Detect which cell encompasses the target text, then output its (x, y) center coordinate. 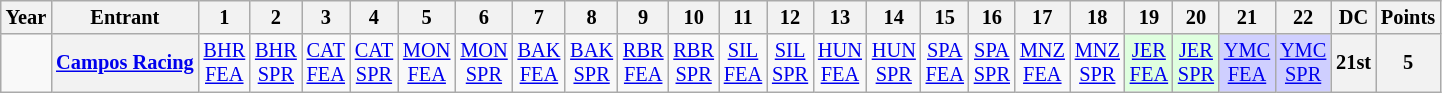
BAKFEA (540, 63)
16 (992, 17)
SPAFEA (945, 63)
1 (224, 17)
SPASPR (992, 63)
14 (894, 17)
SILSPR (790, 63)
2 (276, 17)
YMCSPR (1303, 63)
Points (1408, 17)
CATSPR (374, 63)
9 (643, 17)
8 (592, 17)
Year (26, 17)
HUNSPR (894, 63)
21st (1354, 63)
JERFEA (1149, 63)
3 (326, 17)
HUNFEA (840, 63)
20 (1196, 17)
10 (693, 17)
7 (540, 17)
13 (840, 17)
17 (1042, 17)
MONSPR (484, 63)
4 (374, 17)
RBRSPR (693, 63)
YMCFEA (1247, 63)
18 (1098, 17)
11 (743, 17)
19 (1149, 17)
Entrant (124, 17)
15 (945, 17)
6 (484, 17)
22 (1303, 17)
MONFEA (426, 63)
RBRFEA (643, 63)
JERSPR (1196, 63)
Campos Racing (124, 63)
DC (1354, 17)
21 (1247, 17)
BAKSPR (592, 63)
MNZSPR (1098, 63)
MNZFEA (1042, 63)
CATFEA (326, 63)
BHRFEA (224, 63)
12 (790, 17)
SILFEA (743, 63)
BHRSPR (276, 63)
